Return (x, y) of the center of cell containing provided text 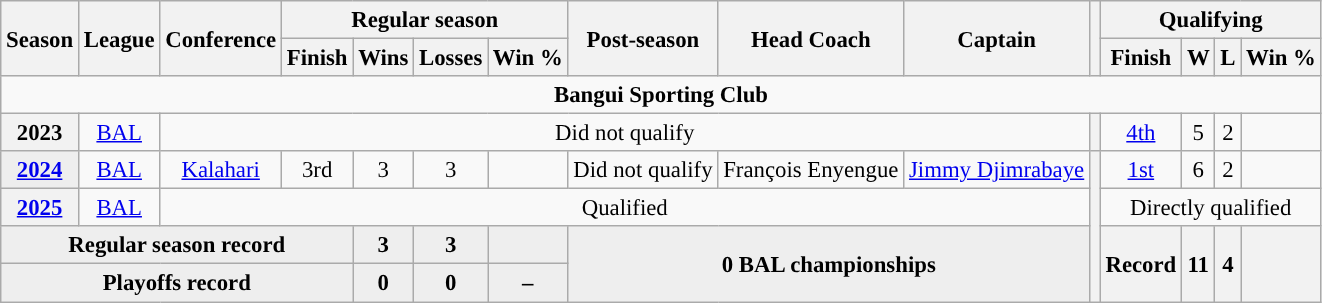
Regular season (424, 20)
– (528, 283)
Conference (221, 38)
Post-season (643, 38)
4th (1140, 133)
2024 (40, 170)
2023 (40, 133)
Kalahari (221, 170)
Record (1140, 264)
0 BAL championships (829, 264)
3rd (316, 170)
Jimmy Djimrabaye (997, 170)
Directly qualified (1210, 208)
François Enyengue (811, 170)
Bangui Sporting Club (661, 95)
5 (1198, 133)
Captain (997, 38)
6 (1198, 170)
Season (40, 38)
4 (1228, 264)
League (118, 38)
W (1198, 58)
Qualifying (1210, 20)
1st (1140, 170)
Regular season record (177, 245)
Qualified (625, 208)
Losses (451, 58)
L (1228, 58)
Head Coach (811, 38)
2025 (40, 208)
Wins (384, 58)
Playoffs record (177, 283)
11 (1198, 264)
